Return the [x, y] coordinate for the center point of the cell that contains the specified text.  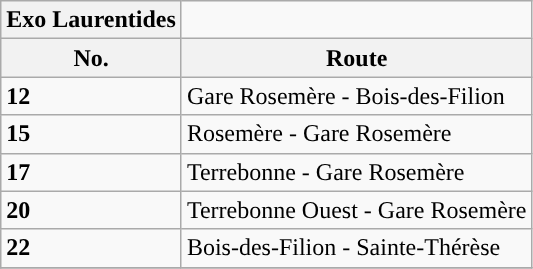
20 [92, 210]
Exo Laurentides [92, 20]
Gare Rosemère - Bois-des-Filion [356, 96]
Terrebonne - Gare Rosemère [356, 172]
Rosemère - Gare Rosemère [356, 134]
22 [92, 248]
17 [92, 172]
15 [92, 134]
Terrebonne Ouest - Gare Rosemère [356, 210]
No. [92, 58]
Route [356, 58]
Bois-des-Filion - Sainte-Thérèse [356, 248]
12 [92, 96]
